Find where the given text appears and provide that cell's center as [X, Y] coordinate. 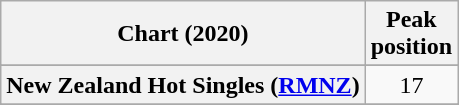
17 [411, 85]
Peakposition [411, 34]
Chart (2020) [183, 34]
New Zealand Hot Singles (RMNZ) [183, 85]
